Find where the given text appears and provide that cell's center as [x, y] coordinate. 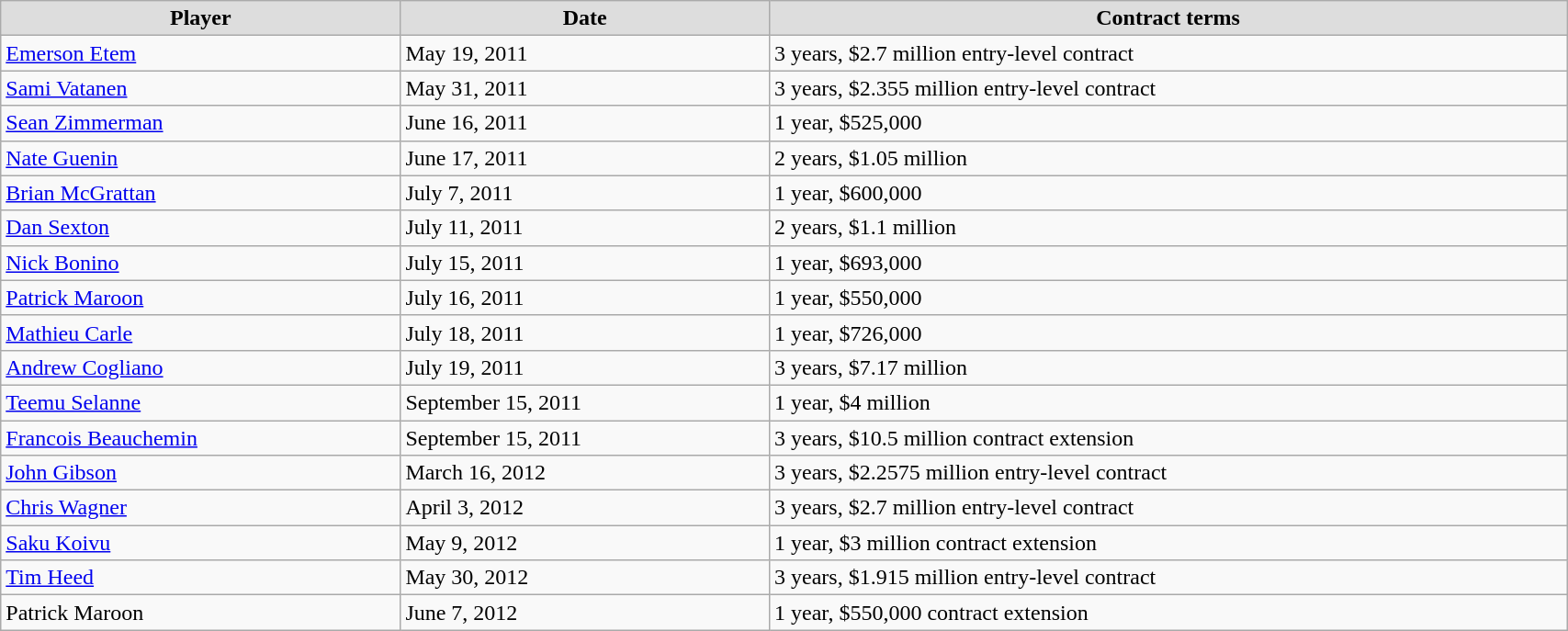
1 year, $550,000 contract extension [1168, 613]
1 year, $525,000 [1168, 123]
Sean Zimmerman [200, 123]
July 11, 2011 [585, 228]
Saku Koivu [200, 543]
1 year, $693,000 [1168, 263]
June 16, 2011 [585, 123]
July 18, 2011 [585, 332]
Chris Wagner [200, 508]
Tim Heed [200, 578]
Teemu Selanne [200, 402]
1 year, $3 million contract extension [1168, 543]
2 years, $1.05 million [1168, 158]
Brian McGrattan [200, 193]
3 years, $2.2575 million entry-level contract [1168, 473]
1 year, $726,000 [1168, 332]
John Gibson [200, 473]
May 9, 2012 [585, 543]
May 31, 2011 [585, 88]
Emerson Etem [200, 53]
May 30, 2012 [585, 578]
July 16, 2011 [585, 298]
Nate Guenin [200, 158]
May 19, 2011 [585, 53]
3 years, $1.915 million entry-level contract [1168, 578]
Nick Bonino [200, 263]
April 3, 2012 [585, 508]
1 year, $600,000 [1168, 193]
March 16, 2012 [585, 473]
Date [585, 18]
Contract terms [1168, 18]
2 years, $1.1 million [1168, 228]
3 years, $7.17 million [1168, 367]
July 15, 2011 [585, 263]
Dan Sexton [200, 228]
Andrew Cogliano [200, 367]
June 7, 2012 [585, 613]
June 17, 2011 [585, 158]
Sami Vatanen [200, 88]
Francois Beauchemin [200, 438]
Mathieu Carle [200, 332]
July 7, 2011 [585, 193]
July 19, 2011 [585, 367]
Player [200, 18]
1 year, $4 million [1168, 402]
1 year, $550,000 [1168, 298]
3 years, $2.355 million entry-level contract [1168, 88]
3 years, $10.5 million contract extension [1168, 438]
